Output the [x, y] coordinate of the center of the cell containing the given text.  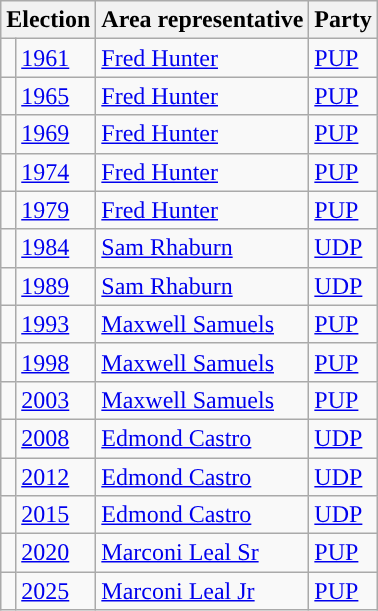
2015 [56, 515]
Election [48, 20]
2012 [56, 477]
1998 [56, 362]
1961 [56, 58]
1979 [56, 210]
1989 [56, 286]
2025 [56, 591]
2003 [56, 400]
1993 [56, 324]
1984 [56, 248]
2008 [56, 438]
1974 [56, 172]
2020 [56, 553]
Area representative [202, 20]
Party [343, 20]
1969 [56, 134]
Marconi Leal Sr [202, 553]
Marconi Leal Jr [202, 591]
1965 [56, 96]
